Return the (x, y) coordinate for the center point of the cell that contains the specified text.  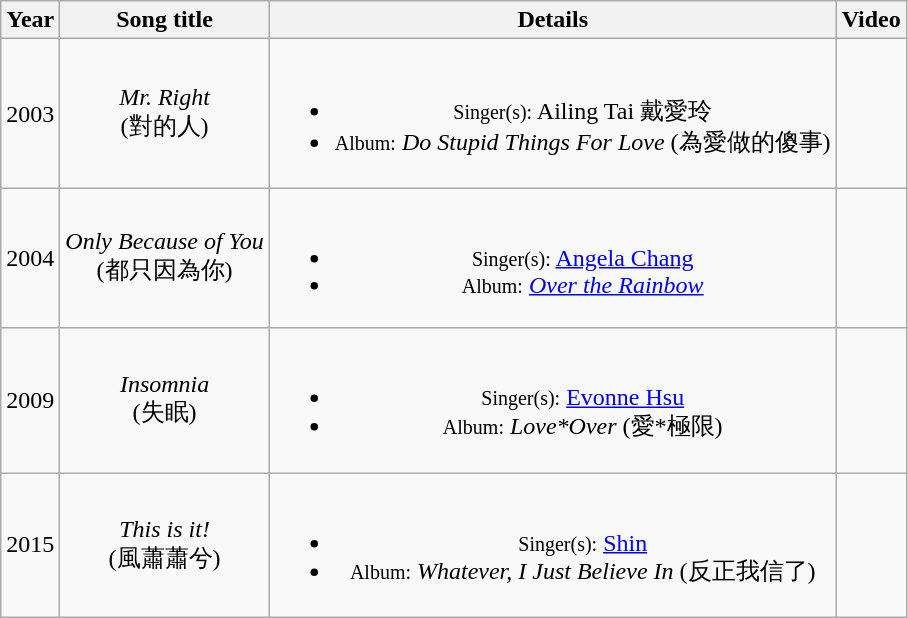
Year (30, 20)
2003 (30, 114)
2015 (30, 544)
Singer(s): ShinAlbum: Whatever, I Just Believe In (反正我信了) (552, 544)
This is it!(風蕭蕭兮) (164, 544)
2009 (30, 400)
2004 (30, 258)
Mr. Right(對的人) (164, 114)
Song title (164, 20)
Video (871, 20)
Only Because of You(都只因為你) (164, 258)
Singer(s): Angela ChangAlbum: Over the Rainbow (552, 258)
Singer(s): Evonne HsuAlbum: Love*Over (愛*極限) (552, 400)
Details (552, 20)
Singer(s): Ailing Tai 戴愛玲Album: Do Stupid Things For Love (為愛做的傻事) (552, 114)
Insomnia(失眠) (164, 400)
